Locate the cell with the specified text and output its [x, y] center coordinate. 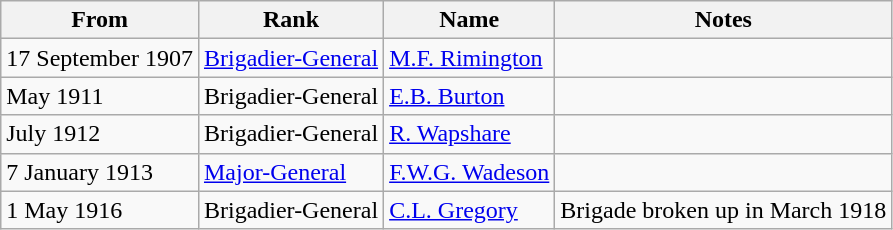
17 September 1907 [100, 58]
May 1911 [100, 96]
1 May 1916 [100, 210]
Major-General [290, 172]
C.L. Gregory [470, 210]
F.W.G. Wadeson [470, 172]
7 January 1913 [100, 172]
Notes [724, 20]
From [100, 20]
July 1912 [100, 134]
M.F. Rimington [470, 58]
Rank [290, 20]
Brigade broken up in March 1918 [724, 210]
Name [470, 20]
E.B. Burton [470, 96]
R. Wapshare [470, 134]
